Capture the cell that displays the provided text and extract its [X, Y] central coordinate. 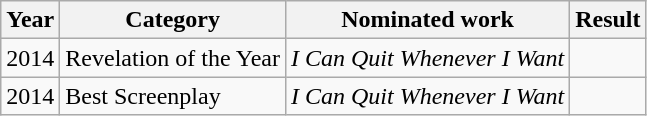
Result [608, 20]
Best Screenplay [173, 96]
Category [173, 20]
Year [30, 20]
Nominated work [427, 20]
Revelation of the Year [173, 58]
